From the cell containing the given text, extract its center point as [x, y] coordinate. 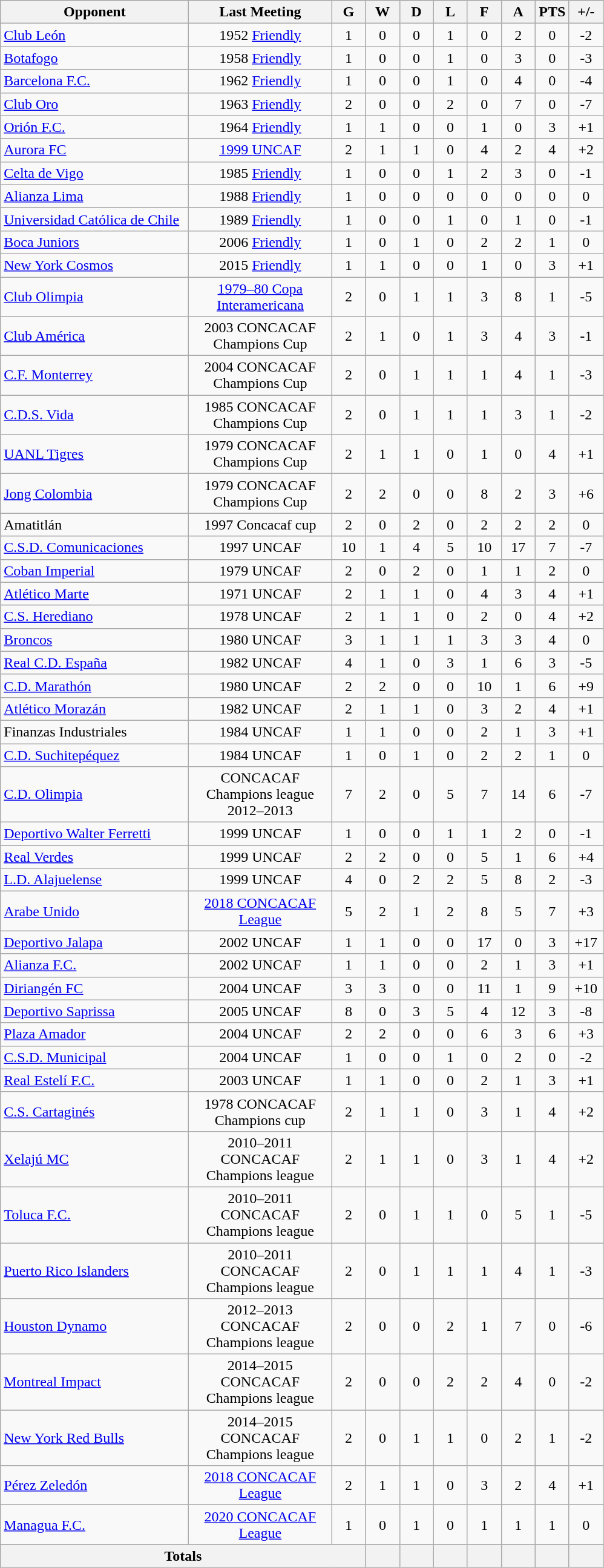
Coban Imperial [94, 571]
1963 Friendly [260, 104]
F [484, 12]
Celta de Vigo [94, 173]
+9 [586, 686]
Club León [94, 35]
+10 [586, 988]
Puerto Rico Islanders [94, 1271]
Orión F.C. [94, 127]
9 [552, 988]
Pérez Zeledón [94, 1485]
C.S. Cartaginés [94, 1111]
Atlético Marte [94, 594]
C.S. Herediano [94, 617]
C.D. Marathón [94, 686]
Arabe Unido [94, 911]
D [416, 12]
Real Estelí F.C. [94, 1080]
Totals [183, 1556]
1997 UNCAF [260, 548]
Diriangén FC [94, 988]
Club Oro [94, 104]
C.S.D. Comunicaciones [94, 548]
2004 CONCACAF Champions Cup [260, 375]
1964 Friendly [260, 127]
1978 CONCACAF Champions cup [260, 1111]
1989 Friendly [260, 219]
Real C.D. España [94, 663]
PTS [552, 12]
W [382, 12]
C.D.S. Vida [94, 415]
A [518, 12]
Club Olimpia [94, 297]
Club América [94, 336]
Botafogo [94, 58]
New York Cosmos [94, 265]
C.S.D. Municipal [94, 1057]
-4 [586, 81]
Alianza F.C. [94, 965]
Managua F.C. [94, 1525]
1978 UNCAF [260, 617]
1997 Concacaf cup [260, 525]
+6 [586, 494]
UANL Tigres [94, 454]
1958 Friendly [260, 58]
L.D. Alajuelense [94, 880]
-6 [586, 1327]
L [450, 12]
-8 [586, 1011]
+17 [586, 942]
Jong Colombia [94, 494]
Real Verdes [94, 857]
1988 Friendly [260, 196]
1985 Friendly [260, 173]
+/- [586, 12]
2020 CONCACAF League [260, 1525]
Houston Dynamo [94, 1327]
14 [518, 795]
Boca Juniors [94, 242]
Toluca F.C. [94, 1215]
CONCACAF Champions league 2012–2013 [260, 795]
Atlético Morazán [94, 709]
11 [484, 988]
2003 CONCACAF Champions Cup [260, 336]
2006 Friendly [260, 242]
Universidad Católica de Chile [94, 219]
Finanzas Industriales [94, 732]
2015 Friendly [260, 265]
New York Red Bulls [94, 1438]
Plaza Amador [94, 1034]
Opponent [94, 12]
G [349, 12]
Broncos [94, 640]
1952 Friendly [260, 35]
Deportivo Walter Ferretti [94, 834]
2012–2013 CONCACAF Champions league [260, 1327]
2005 UNCAF [260, 1011]
1979–80 Copa Interamericana [260, 297]
Last Meeting [260, 12]
Aurora FC [94, 150]
C.D. Suchitepéquez [94, 755]
C.F. Monterrey [94, 375]
Deportivo Jalapa [94, 942]
1971 UNCAF [260, 594]
1985 CONCACAF Champions Cup [260, 415]
2003 UNCAF [260, 1080]
Alianza Lima [94, 196]
Deportivo Saprissa [94, 1011]
+4 [586, 857]
C.D. Olimpia [94, 795]
1962 Friendly [260, 81]
1979 UNCAF [260, 571]
Amatitlán [94, 525]
12 [518, 1011]
Barcelona F.C. [94, 81]
Xelajú MC [94, 1159]
Montreal Impact [94, 1382]
